Determine the [x, y] coordinate at the center of the cell enclosing the given text.  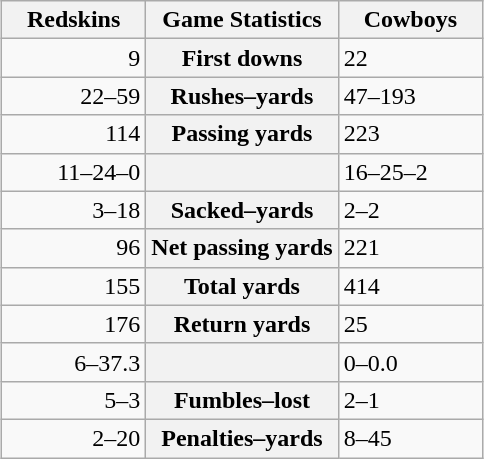
114 [73, 134]
16–25–2 [410, 172]
96 [73, 248]
5–3 [73, 400]
Return yards [242, 324]
22–59 [73, 96]
Penalties–yards [242, 438]
Total yards [242, 286]
22 [410, 58]
Redskins [73, 20]
Game Statistics [242, 20]
Rushes–yards [242, 96]
First downs [242, 58]
221 [410, 248]
3–18 [73, 210]
11–24–0 [73, 172]
Net passing yards [242, 248]
176 [73, 324]
8–45 [410, 438]
2–20 [73, 438]
9 [73, 58]
Cowboys [410, 20]
6–37.3 [73, 362]
Passing yards [242, 134]
155 [73, 286]
25 [410, 324]
223 [410, 134]
Fumbles–lost [242, 400]
414 [410, 286]
Sacked–yards [242, 210]
47–193 [410, 96]
2–1 [410, 400]
0–0.0 [410, 362]
2–2 [410, 210]
